Return [x, y] of the center of cell containing provided text 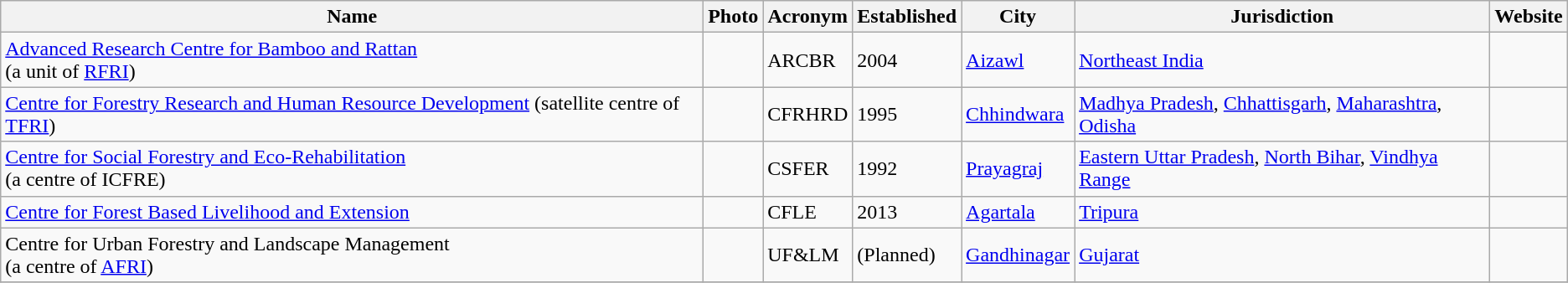
1995 [907, 114]
Centre for Forestry Research and Human Resource Development (satellite centre of TFRI) [352, 114]
UF&LM [807, 255]
Advanced Research Centre for Bamboo and Rattan(a unit of RFRI) [352, 60]
Tripura [1282, 212]
Gandhinagar [1019, 255]
Centre for Social Forestry and Eco-Rehabilitation(a centre of ICFRE) [352, 169]
Name [352, 17]
Established [907, 17]
Jurisdiction [1282, 17]
Chhindwara [1019, 114]
ARCBR [807, 60]
Centre for Urban Forestry and Landscape Management (a centre of AFRI) [352, 255]
Northeast India [1282, 60]
2004 [907, 60]
City [1019, 17]
(Planned) [907, 255]
Gujarat [1282, 255]
Centre for Forest Based Livelihood and Extension [352, 212]
Eastern Uttar Pradesh, North Bihar, Vindhya Range [1282, 169]
CSFER [807, 169]
Agartala [1019, 212]
Aizawl [1019, 60]
Website [1529, 17]
CFLE [807, 212]
CFRHRD [807, 114]
1992 [907, 169]
2013 [907, 212]
Madhya Pradesh, Chhattisgarh, Maharashtra, Odisha [1282, 114]
Photo [734, 17]
Prayagraj [1019, 169]
Acronym [807, 17]
